Scan for the cell matching the given text and deliver its [X, Y] coordinate at center. 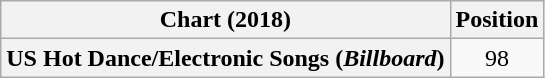
Position [497, 20]
98 [497, 58]
US Hot Dance/Electronic Songs (Billboard) [226, 58]
Chart (2018) [226, 20]
